Identify which cell holds the provided text, then report its [X, Y] central coordinate. 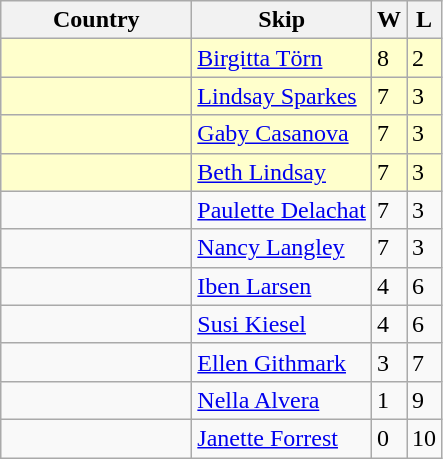
0 [388, 438]
W [388, 20]
10 [424, 438]
L [424, 20]
Susi Kiesel [282, 324]
Beth Lindsay [282, 172]
Birgitta Törn [282, 58]
1 [388, 400]
Lindsay Sparkes [282, 96]
Country [96, 20]
Gaby Casanova [282, 134]
Iben Larsen [282, 286]
Nancy Langley [282, 248]
Skip [282, 20]
9 [424, 400]
Janette Forrest [282, 438]
2 [424, 58]
8 [388, 58]
Nella Alvera [282, 400]
Ellen Githmark [282, 362]
Paulette Delachat [282, 210]
